Scan for the cell matching the given text and deliver its (X, Y) coordinate at center. 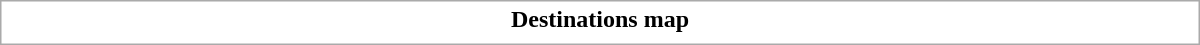
Destinations map (600, 19)
